Return (X, Y) of the center of cell containing provided text 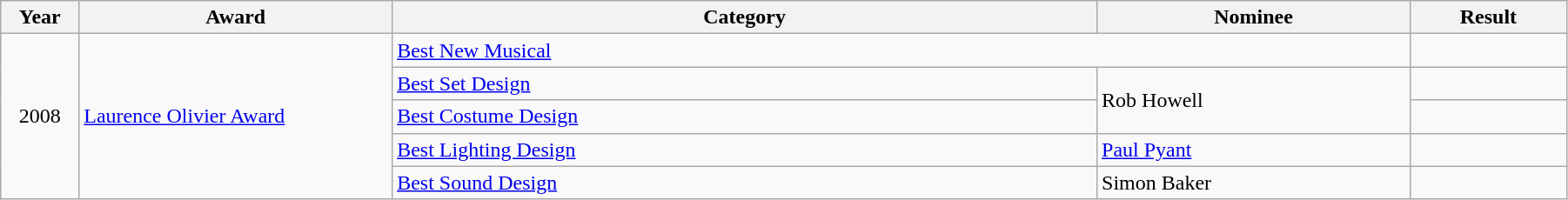
Laurence Olivier Award (236, 117)
Award (236, 17)
Best Set Design (745, 83)
Best Sound Design (745, 183)
2008 (40, 117)
Best New Musical (901, 50)
Paul Pyant (1254, 150)
Rob Howell (1254, 100)
Category (745, 17)
Best Lighting Design (745, 150)
Simon Baker (1254, 183)
Best Costume Design (745, 117)
Nominee (1254, 17)
Result (1488, 17)
Year (40, 17)
